Search for the cell housing the specified text and yield its (X, Y) center coordinate. 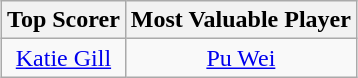
Top Scorer (64, 20)
Pu Wei (240, 58)
Katie Gill (64, 58)
Most Valuable Player (240, 20)
